Locate the cell with the specified text and output its [X, Y] center coordinate. 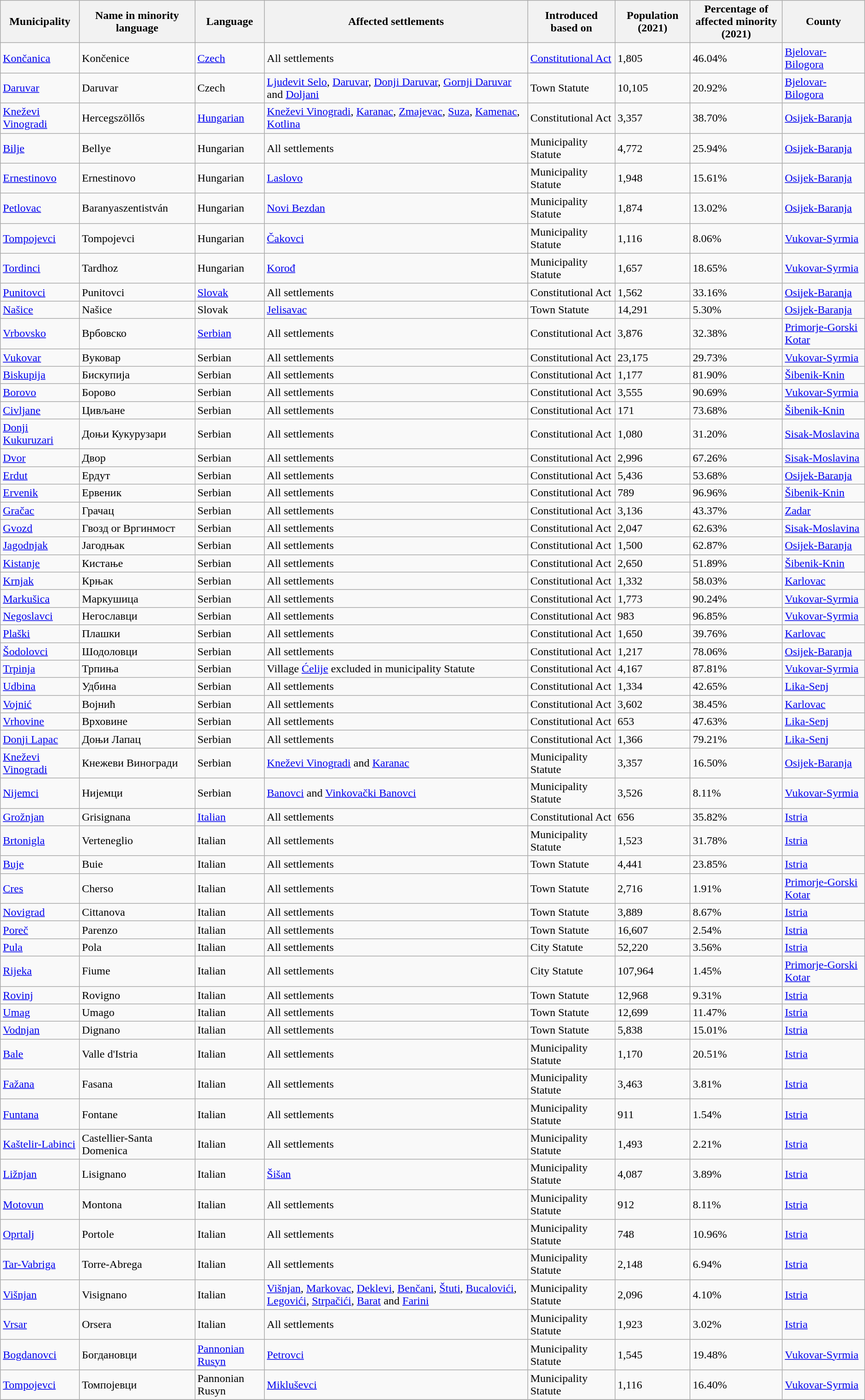
789 [652, 493]
Zadar [823, 511]
Cittanova [137, 912]
171 [652, 410]
Pola [137, 947]
Вуковар [137, 357]
Vukovar [40, 357]
Tordinci [40, 268]
12,968 [652, 995]
Kistanje [40, 563]
Бискупија [137, 375]
23.85% [737, 864]
16,607 [652, 930]
1,366 [652, 739]
6.94% [737, 1264]
5.30% [737, 310]
18.65% [737, 268]
Удбина [137, 687]
2,716 [652, 888]
911 [652, 1114]
51.89% [737, 563]
Poreč [40, 930]
15.61% [737, 178]
Ервеник [137, 493]
Language [230, 22]
Petlovac [40, 208]
Ervenik [40, 493]
4,772 [652, 148]
Korođ [396, 268]
Маркушица [137, 598]
1.45% [737, 971]
Ердут [137, 475]
1,493 [652, 1144]
Grožnjan [40, 817]
20.51% [737, 1054]
Gvozd [40, 528]
39.76% [737, 633]
73.68% [737, 410]
Parenzo [137, 930]
Vrsar [40, 1324]
Јагодњак [137, 546]
1,562 [652, 292]
78.06% [737, 651]
1,657 [652, 268]
Кистање [137, 563]
Percentage ofaffected minority (2021) [737, 22]
3.56% [737, 947]
43.37% [737, 511]
Name in minority language [137, 22]
Donji Lapac [40, 739]
1,650 [652, 633]
16.40% [737, 1384]
Борово [137, 393]
748 [652, 1235]
983 [652, 616]
Municipality [40, 22]
67.26% [737, 458]
Кнежеви Виногради [137, 763]
8.06% [737, 238]
Castellier-Santa Domenica [137, 1144]
3.81% [737, 1084]
Плашки [137, 633]
90.69% [737, 393]
Bogdanovci [40, 1355]
912 [652, 1204]
Višnjan [40, 1295]
Jagodnjak [40, 546]
Negoslavci [40, 616]
Доњи Кукурузари [137, 434]
Двор [137, 458]
3,463 [652, 1084]
1.91% [737, 888]
Funtana [40, 1114]
2,148 [652, 1264]
Jelisavac [396, 310]
Vrhovine [40, 722]
Brtonigla [40, 841]
1,080 [652, 434]
Cres [40, 888]
Tar-Vabriga [40, 1264]
Višnjan, Markovac, Deklevi, Benčani, Štuti, Bucalovići, Legovići, Strpačići, Barat and Farini [396, 1295]
3,136 [652, 511]
Врбовско [137, 334]
2,996 [652, 458]
Petrovci [396, 1355]
Čakovci [396, 238]
Lisignano [137, 1175]
Доњи Лапац [137, 739]
Rovinj [40, 995]
Village Ćelije excluded in municipality Statute [396, 669]
Erdut [40, 475]
Umag [40, 1013]
1,923 [652, 1324]
Novigrad [40, 912]
Trpinja [40, 669]
2.21% [737, 1144]
11.47% [737, 1013]
53.68% [737, 475]
38.70% [737, 118]
1.54% [737, 1114]
1,170 [652, 1054]
Umago [137, 1013]
Laslovo [396, 178]
Portole [137, 1235]
Fontane [137, 1114]
Končanica [40, 58]
16.50% [737, 763]
32.38% [737, 334]
19.48% [737, 1355]
Biskupija [40, 375]
87.81% [737, 669]
Трпиња [137, 669]
1,217 [652, 651]
Torre-Abrega [137, 1264]
Vrbovsko [40, 334]
1,500 [652, 546]
38.45% [737, 704]
Томпојевци [137, 1384]
Borovo [40, 393]
Valle d'Istria [137, 1054]
Шодоловци [137, 651]
Cherso [137, 888]
4,441 [652, 864]
Tardhoz [137, 268]
Грачац [137, 511]
Bilje [40, 148]
656 [652, 817]
Негославци [137, 616]
Ližnjan [40, 1175]
Dvor [40, 458]
Introduced based on [571, 22]
107,964 [652, 971]
Ljudevit Selo, Daruvar, Donji Daruvar, Gornji Daruvar and Doljani [396, 88]
Врховине [137, 722]
Крњак [137, 581]
10.96% [737, 1235]
Fasana [137, 1084]
1,773 [652, 598]
Šodolovci [40, 651]
3,526 [652, 793]
46.04% [737, 58]
Dignano [137, 1030]
Grisignana [137, 817]
1,334 [652, 687]
62.87% [737, 546]
79.21% [737, 739]
3,889 [652, 912]
29.73% [737, 357]
Rijeka [40, 971]
Gračac [40, 511]
Motovun [40, 1204]
Population (2021) [652, 22]
1,805 [652, 58]
Affected settlements [396, 22]
Kneževi Vinogradi and Karanac [396, 763]
3,602 [652, 704]
96.85% [737, 616]
Hercegszöllős [137, 118]
96.96% [737, 493]
12,699 [652, 1013]
Pula [40, 947]
1,948 [652, 178]
42.65% [737, 687]
3.02% [737, 1324]
Šišan [396, 1175]
1,545 [652, 1355]
3,876 [652, 334]
Цивљане [137, 410]
1,332 [652, 581]
Fiume [137, 971]
Baranyaszentistván [137, 208]
Oprtalj [40, 1235]
Mikluševci [396, 1384]
653 [652, 722]
Banovci and Vinkovački Banovci [396, 793]
62.63% [737, 528]
31.20% [737, 434]
1,874 [652, 208]
1,523 [652, 841]
2,047 [652, 528]
1,177 [652, 375]
35.82% [737, 817]
9.31% [737, 995]
Nijemci [40, 793]
81.90% [737, 375]
Kneževi Vinogradi, Karanac, Zmajevac, Suza, Kamenac, Kotlina [396, 118]
20.92% [737, 88]
2,650 [652, 563]
13.02% [737, 208]
Markušica [40, 598]
2,096 [652, 1295]
31.78% [737, 841]
25.94% [737, 148]
4,167 [652, 669]
Гвозд or Вргинмост [137, 528]
Plaški [40, 633]
58.03% [737, 581]
Donji Kukuruzari [40, 434]
5,436 [652, 475]
Rovigno [137, 995]
Vojnić [40, 704]
4,087 [652, 1175]
Нијемци [137, 793]
14,291 [652, 310]
Bale [40, 1054]
2.54% [737, 930]
Војнић [137, 704]
Bellye [137, 148]
10,105 [652, 88]
Visignano [137, 1295]
Montona [137, 1204]
Vodnjan [40, 1030]
90.24% [737, 598]
3.89% [737, 1175]
Novi Bezdan [396, 208]
15.01% [737, 1030]
Buie [137, 864]
4.10% [737, 1295]
Kaštelir-Labinci [40, 1144]
Končenice [137, 58]
33.16% [737, 292]
Civljane [40, 410]
8.67% [737, 912]
47.63% [737, 722]
Orsera [137, 1324]
Богдановци [137, 1355]
Verteneglio [137, 841]
County [823, 22]
Buje [40, 864]
5,838 [652, 1030]
Udbina [40, 687]
Krnjak [40, 581]
Fažana [40, 1084]
52,220 [652, 947]
3,555 [652, 393]
23,175 [652, 357]
